Output the [x, y] coordinate of the center of the cell containing the given text.  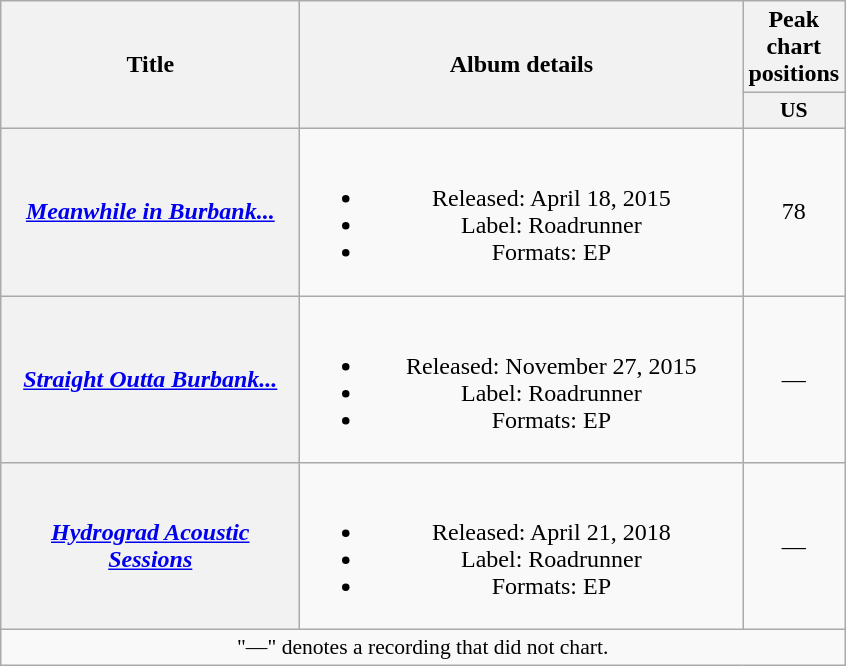
Meanwhile in Burbank... [150, 212]
Hydrograd Acoustic Sessions [150, 546]
Released: April 18, 2015Label: RoadrunnerFormats: EP [522, 212]
78 [794, 212]
Peak chart positions [794, 47]
US [794, 111]
Album details [522, 65]
Released: April 21, 2018Label: RoadrunnerFormats: EP [522, 546]
Straight Outta Burbank... [150, 380]
Title [150, 65]
Released: November 27, 2015Label: RoadrunnerFormats: EP [522, 380]
"—" denotes a recording that did not chart. [423, 648]
